Return the (X, Y) coordinate for the center point of the cell that contains the specified text.  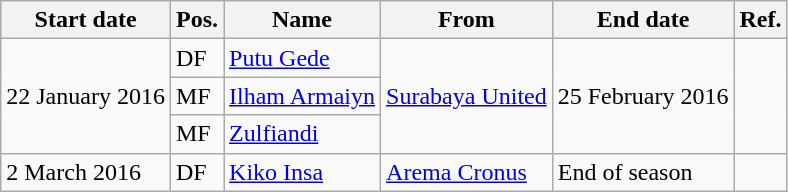
Pos. (196, 20)
Name (302, 20)
Kiko Insa (302, 172)
From (467, 20)
Surabaya United (467, 96)
Start date (86, 20)
Arema Cronus (467, 172)
Ref. (760, 20)
22 January 2016 (86, 96)
25 February 2016 (643, 96)
2 March 2016 (86, 172)
Putu Gede (302, 58)
End of season (643, 172)
End date (643, 20)
Ilham Armaiyn (302, 96)
Zulfiandi (302, 134)
